Return [x, y] of the center of cell containing provided text 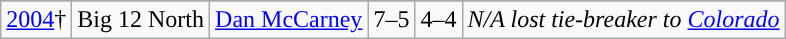
Big 12 North [141, 20]
Dan McCarney [289, 20]
N/A lost tie-breaker to Colorado [624, 20]
4–4 [438, 20]
7–5 [392, 20]
2004† [36, 20]
